Output the [X, Y] coordinate of the center of the cell containing the given text.  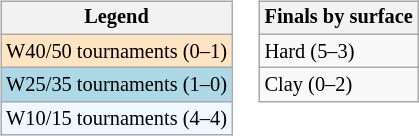
Finals by surface [339, 18]
W40/50 tournaments (0–1) [116, 51]
W10/15 tournaments (4–4) [116, 119]
Clay (0–2) [339, 85]
Hard (5–3) [339, 51]
Legend [116, 18]
W25/35 tournaments (1–0) [116, 85]
